Identify which cell holds the provided text, then report its (x, y) central coordinate. 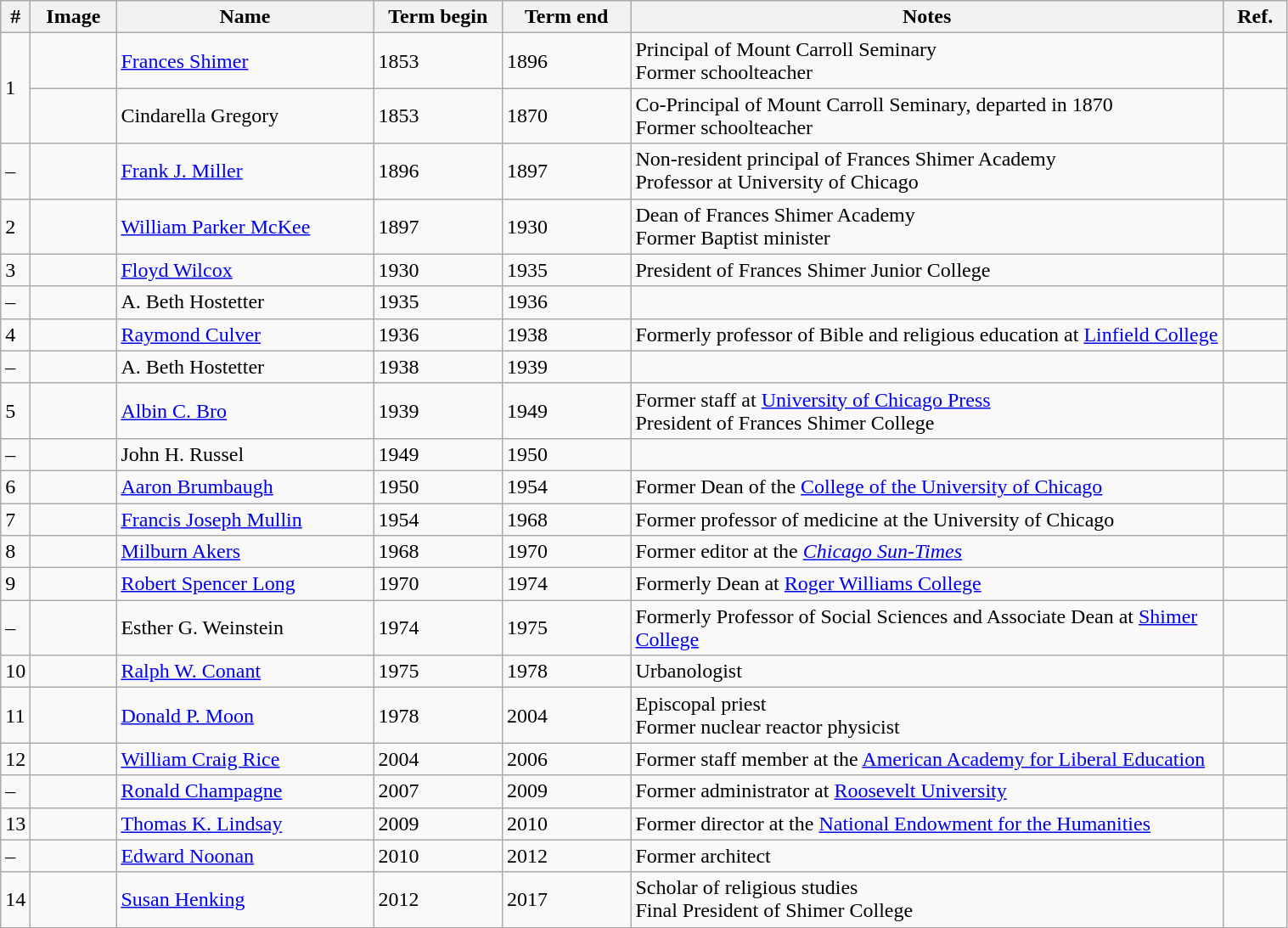
Floyd Wilcox (245, 270)
Esther G. Weinstein (245, 628)
# (15, 17)
Robert Spencer Long (245, 584)
Non-resident principal of Frances Shimer AcademyProfessor at University of Chicago (927, 172)
12 (15, 759)
Former architect (927, 856)
Former staff member at the American Academy for Liberal Education (927, 759)
Milburn Akers (245, 552)
Term end (566, 17)
Thomas K. Lindsay (245, 824)
10 (15, 672)
7 (15, 519)
Cindarella Gregory (245, 115)
President of Frances Shimer Junior College (927, 270)
1870 (566, 115)
1 (15, 88)
Former professor of medicine at the University of Chicago (927, 519)
Principal of Mount Carroll SeminaryFormer schoolteacher (927, 61)
9 (15, 584)
Scholar of religious studiesFinal President of Shimer College (927, 900)
William Craig Rice (245, 759)
5 (15, 411)
2007 (438, 791)
Formerly professor of Bible and religious education at Linfield College (927, 335)
11 (15, 715)
Former director at the National Endowment for the Humanities (927, 824)
4 (15, 335)
Formerly Professor of Social Sciences and Associate Dean at Shimer College (927, 628)
Formerly Dean at Roger Williams College (927, 584)
Former administrator at Roosevelt University (927, 791)
2006 (566, 759)
2 (15, 226)
John H. Russel (245, 454)
Francis Joseph Mullin (245, 519)
Albin C. Bro (245, 411)
Episcopal priestFormer nuclear reactor physicist (927, 715)
Ralph W. Conant (245, 672)
6 (15, 486)
William Parker McKee (245, 226)
Aaron Brumbaugh (245, 486)
Name (245, 17)
Term begin (438, 17)
Frank J. Miller (245, 172)
8 (15, 552)
Edward Noonan (245, 856)
Former Dean of the College of the University of Chicago (927, 486)
Donald P. Moon (245, 715)
14 (15, 900)
13 (15, 824)
Notes (927, 17)
2017 (566, 900)
Frances Shimer (245, 61)
Susan Henking (245, 900)
Ref. (1255, 17)
Raymond Culver (245, 335)
Former editor at the Chicago Sun-Times (927, 552)
Co-Principal of Mount Carroll Seminary, departed in 1870Former schoolteacher (927, 115)
Image (73, 17)
3 (15, 270)
Dean of Frances Shimer AcademyFormer Baptist minister (927, 226)
Former staff at University of Chicago PressPresident of Frances Shimer College (927, 411)
Urbanologist (927, 672)
Ronald Champagne (245, 791)
